Return (X, Y) of the center of cell containing provided text 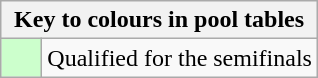
Key to colours in pool tables (160, 20)
Qualified for the semifinals (180, 58)
